Output the [x, y] coordinate of the center of the cell containing the given text.  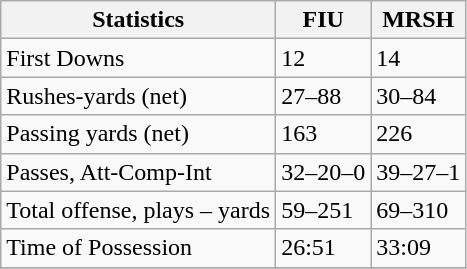
Time of Possession [138, 248]
Statistics [138, 20]
59–251 [324, 210]
14 [418, 58]
Total offense, plays – yards [138, 210]
27–88 [324, 96]
69–310 [418, 210]
MRSH [418, 20]
12 [324, 58]
32–20–0 [324, 172]
Rushes-yards (net) [138, 96]
First Downs [138, 58]
30–84 [418, 96]
33:09 [418, 248]
163 [324, 134]
FIU [324, 20]
Passing yards (net) [138, 134]
39–27–1 [418, 172]
26:51 [324, 248]
226 [418, 134]
Passes, Att-Comp-Int [138, 172]
